Pinpoint the cell where the given text exists, returning its [x, y] midpoint coordinate. 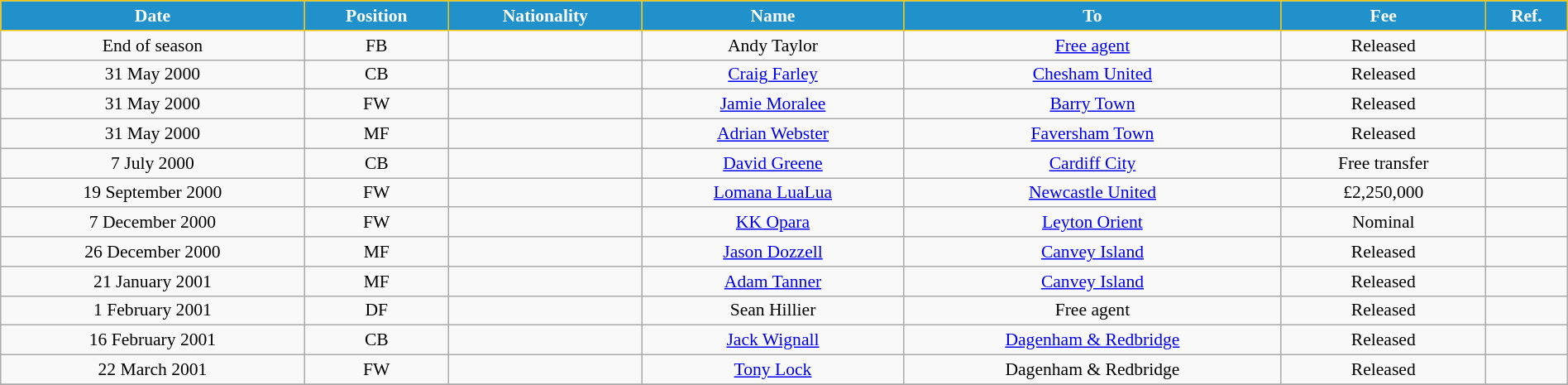
1 February 2001 [152, 310]
Andy Taylor [772, 46]
Craig Farley [772, 75]
16 February 2001 [152, 340]
Jamie Moralee [772, 104]
Cardiff City [1092, 163]
Nominal [1383, 223]
7 December 2000 [152, 223]
7 July 2000 [152, 163]
DF [376, 310]
Name [772, 16]
Barry Town [1092, 104]
Newcastle United [1092, 193]
Sean Hillier [772, 310]
Tony Lock [772, 370]
Chesham United [1092, 75]
Lomana LuaLua [772, 193]
Position [376, 16]
End of season [152, 46]
Fee [1383, 16]
26 December 2000 [152, 252]
19 September 2000 [152, 193]
Jason Dozzell [772, 252]
Faversham Town [1092, 134]
Jack Wignall [772, 340]
£2,250,000 [1383, 193]
David Greene [772, 163]
FB [376, 46]
Leyton Orient [1092, 223]
Free transfer [1383, 163]
To [1092, 16]
Adrian Webster [772, 134]
KK Opara [772, 223]
Adam Tanner [772, 282]
21 January 2001 [152, 282]
Nationality [545, 16]
Ref. [1527, 16]
22 March 2001 [152, 370]
Date [152, 16]
